Find where the given text appears and provide that cell's center as (X, Y) coordinate. 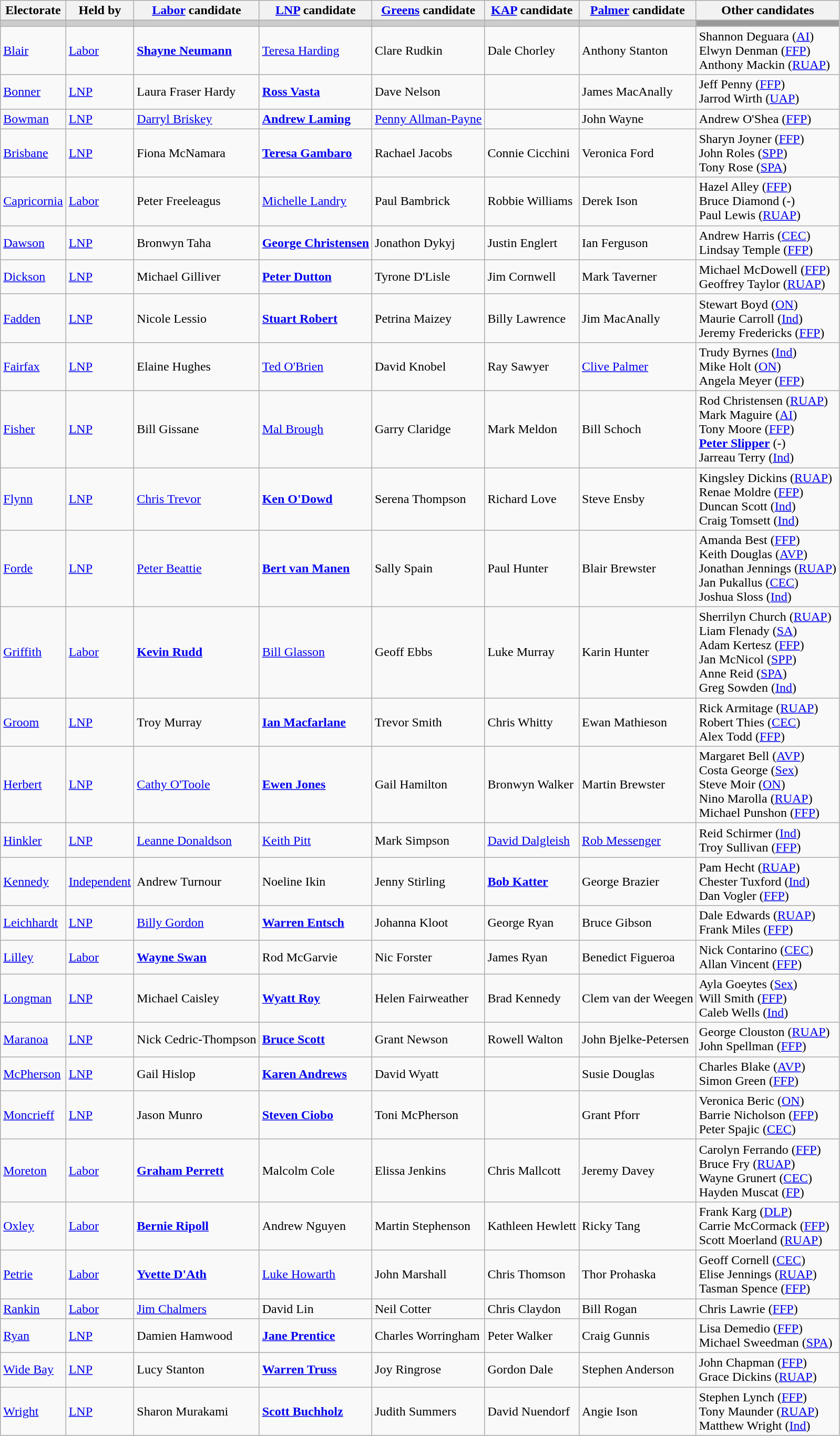
Dale Chorley (532, 50)
Clare Rudkin (428, 50)
Bonner (33, 91)
Reid Schirmer (Ind) Troy Sullivan (FFP) (767, 840)
Chris Whitty (532, 722)
Stuart Robert (315, 318)
Chris Trevor (197, 499)
Hazel Alley (FFP) Bruce Diamond (-) Paul Lewis (RUAP) (767, 201)
Derek Ison (638, 201)
McPherson (33, 1073)
Paul Bambrick (428, 201)
Kingsley Dickins (RUAP) Renae Moldre (FFP) Duncan Scott (Ind) Craig Tomsett (Ind) (767, 499)
Jim MacAnally (638, 318)
Other candidates (767, 11)
Elaine Hughes (197, 366)
George Ryan (532, 923)
Grant Newson (428, 1040)
Laura Fraser Hardy (197, 91)
Judith Summers (428, 1411)
Kennedy (33, 881)
Dale Edwards (RUAP) Frank Miles (FFP) (767, 923)
Helen Fairweather (428, 998)
Craig Gunnis (638, 1336)
David Knobel (428, 366)
Moncrieff (33, 1115)
Lilley (33, 957)
Malcolm Cole (315, 1170)
Geoff Cornell (CEC) Elise Jennings (RUAP) Tasman Spence (FFP) (767, 1274)
Veronica Beric (ON) Barrie Nicholson (FFP) Peter Spajic (CEC) (767, 1115)
Greens candidate (428, 11)
Geoff Ebbs (428, 653)
Leichhardt (33, 923)
Angie Ison (638, 1411)
Keith Pitt (315, 840)
Bronwyn Taha (197, 243)
Peter Beattie (197, 569)
Nick Cedric-Thompson (197, 1040)
Amanda Best (FFP) Keith Douglas (AVP) Jonathan Jennings (RUAP) Jan Pukallus (CEC) Joshua Sloss (Ind) (767, 569)
John Bjelke-Petersen (638, 1040)
Andrew Nguyen (315, 1226)
Groom (33, 722)
Michael Caisley (197, 998)
Held by (100, 11)
Ted O'Brien (315, 366)
Karen Andrews (315, 1073)
Michelle Landry (315, 201)
Ross Vasta (315, 91)
Scott Buchholz (315, 1411)
Shannon Deguara (AI) Elwyn Denman (FFP) Anthony Mackin (RUAP) (767, 50)
Ian Ferguson (638, 243)
Mark Taverner (638, 276)
Capricornia (33, 201)
Wayne Swan (197, 957)
Frank Karg (DLP) Carrie McCormack (FFP) Scott Moerland (RUAP) (767, 1226)
David Nuendorf (532, 1411)
Ayla Goeytes (Sex) Will Smith (FFP) Caleb Wells (Ind) (767, 998)
Sherrilyn Church (RUAP) Liam Flenady (SA) Adam Kertesz (FFP) Jan McNicol (SPP) Anne Reid (SPA) Greg Sowden (Ind) (767, 653)
Jim Cornwell (532, 276)
Labor candidate (197, 11)
Michael McDowell (FFP) Geoffrey Taylor (RUAP) (767, 276)
Bill Gissane (197, 429)
John Marshall (428, 1274)
Veronica Ford (638, 153)
Grant Pforr (638, 1115)
Elissa Jenkins (428, 1170)
LNP candidate (315, 11)
George Christensen (315, 243)
Tyrone D'Lisle (428, 276)
Hinkler (33, 840)
Palmer candidate (638, 11)
John Chapman (FFP) Grace Dickins (RUAP) (767, 1370)
Rob Messenger (638, 840)
Gail Hislop (197, 1073)
Mark Simpson (428, 840)
Jenny Stirling (428, 881)
Moreton (33, 1170)
Clem van der Weegen (638, 998)
Warren Entsch (315, 923)
Petrina Maizey (428, 318)
Petrie (33, 1274)
Charles Worringham (428, 1336)
Anthony Stanton (638, 50)
Dickson (33, 276)
Fadden (33, 318)
Martin Stephenson (428, 1226)
Stephen Anderson (638, 1370)
Nicole Lessio (197, 318)
Trudy Byrnes (Ind) Mike Holt (ON) Angela Meyer (FFP) (767, 366)
Herbert (33, 785)
Ewan Mathieson (638, 722)
Longman (33, 998)
Chris Lawrie (FFP) (767, 1308)
Bill Rogan (638, 1308)
Peter Dutton (315, 276)
Bob Katter (532, 881)
Forde (33, 569)
James MacAnally (638, 91)
Steve Ensby (638, 499)
Sally Spain (428, 569)
Fiona McNamara (197, 153)
David Dalgleish (532, 840)
Carolyn Ferrando (FFP) Bruce Fry (RUAP) Wayne Grunert (CEC) Hayden Muscat (FP) (767, 1170)
Wright (33, 1411)
Penny Allman-Payne (428, 119)
Lisa Demedio (FFP) Michael Sweedman (SPA) (767, 1336)
Oxley (33, 1226)
Blair (33, 50)
Ricky Tang (638, 1226)
George Brazier (638, 881)
Noeline Ikin (315, 881)
Mark Meldon (532, 429)
John Wayne (638, 119)
Chris Claydon (532, 1308)
Rankin (33, 1308)
Brad Kennedy (532, 998)
Billy Gordon (197, 923)
Fairfax (33, 366)
Damien Hamwood (197, 1336)
Bronwyn Walker (532, 785)
Connie Cicchini (532, 153)
Paul Hunter (532, 569)
Rod Christensen (RUAP) Mark Maguire (AI) Tony Moore (FFP) Peter Slipper (-) Jarreau Terry (Ind) (767, 429)
Bruce Gibson (638, 923)
Joy Ringrose (428, 1370)
Ryan (33, 1336)
KAP candidate (532, 11)
Ray Sawyer (532, 366)
Michael Gilliver (197, 276)
Steven Ciobo (315, 1115)
Gordon Dale (532, 1370)
Nick Contarino (CEC) Allan Vincent (FFP) (767, 957)
Clive Palmer (638, 366)
Warren Truss (315, 1370)
Leanne Donaldson (197, 840)
Justin Englert (532, 243)
Wyatt Roy (315, 998)
Sharyn Joyner (FFP) John Roles (SPP) Tony Rose (SPA) (767, 153)
David Lin (315, 1308)
Garry Claridge (428, 429)
David Wyatt (428, 1073)
Charles Blake (AVP) Simon Green (FFP) (767, 1073)
James Ryan (532, 957)
Chris Mallcott (532, 1170)
Chris Thomson (532, 1274)
Andrew O'Shea (FFP) (767, 119)
Toni McPherson (428, 1115)
Johanna Kloot (428, 923)
Ian Macfarlane (315, 722)
Rowell Walton (532, 1040)
Benedict Figueroa (638, 957)
Rachael Jacobs (428, 153)
Yvette D'Ath (197, 1274)
Darryl Briskey (197, 119)
Susie Douglas (638, 1073)
Teresa Gambaro (315, 153)
Jason Munro (197, 1115)
Bernie Ripoll (197, 1226)
Wide Bay (33, 1370)
Bill Glasson (315, 653)
Jeremy Davey (638, 1170)
Andrew Harris (CEC) Lindsay Temple (FFP) (767, 243)
Jonathon Dykyj (428, 243)
George Clouston (RUAP) John Spellman (FFP) (767, 1040)
Rod McGarvie (315, 957)
Brisbane (33, 153)
Stephen Lynch (FFP) Tony Maunder (RUAP) Matthew Wright (Ind) (767, 1411)
Nic Forster (428, 957)
Kevin Rudd (197, 653)
Andrew Turnour (197, 881)
Lucy Stanton (197, 1370)
Sharon Murakami (197, 1411)
Kathleen Hewlett (532, 1226)
Bowman (33, 119)
Dawson (33, 243)
Neil Cotter (428, 1308)
Gail Hamilton (428, 785)
Jeff Penny (FFP) Jarrod Wirth (UAP) (767, 91)
Luke Howarth (315, 1274)
Bill Schoch (638, 429)
Electorate (33, 11)
Billy Lawrence (532, 318)
Rick Armitage (RUAP) Robert Thies (CEC) Alex Todd (FFP) (767, 722)
Jim Chalmers (197, 1308)
Griffith (33, 653)
Graham Perrett (197, 1170)
Teresa Harding (315, 50)
Bert van Manen (315, 569)
Ken O'Dowd (315, 499)
Martin Brewster (638, 785)
Trevor Smith (428, 722)
Fisher (33, 429)
Stewart Boyd (ON) Maurie Carroll (Ind) Jeremy Fredericks (FFP) (767, 318)
Troy Murray (197, 722)
Flynn (33, 499)
Karin Hunter (638, 653)
Thor Prohaska (638, 1274)
Richard Love (532, 499)
Mal Brough (315, 429)
Maranoa (33, 1040)
Luke Murray (532, 653)
Margaret Bell (AVP) Costa George (Sex) Steve Moir (ON) Nino Marolla (RUAP) Michael Punshon (FFP) (767, 785)
Peter Walker (532, 1336)
Serena Thompson (428, 499)
Dave Nelson (428, 91)
Andrew Laming (315, 119)
Cathy O'Toole (197, 785)
Shayne Neumann (197, 50)
Jane Prentice (315, 1336)
Blair Brewster (638, 569)
Peter Freeleagus (197, 201)
Robbie Williams (532, 201)
Pam Hecht (RUAP) Chester Tuxford (Ind) Dan Vogler (FFP) (767, 881)
Bruce Scott (315, 1040)
Ewen Jones (315, 785)
Independent (100, 881)
